Return the [X, Y] coordinate for the center point of the cell that contains the specified text.  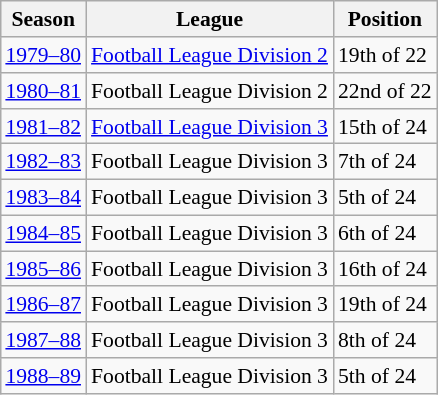
19th of 22 [385, 55]
16th of 24 [385, 269]
1983–84 [43, 197]
1979–80 [43, 55]
1986–87 [43, 304]
League [210, 19]
1984–85 [43, 233]
19th of 24 [385, 304]
1987–88 [43, 340]
1982–83 [43, 162]
1988–89 [43, 376]
8th of 24 [385, 340]
22nd of 22 [385, 91]
Position [385, 19]
Season [43, 19]
1980–81 [43, 91]
6th of 24 [385, 233]
15th of 24 [385, 126]
7th of 24 [385, 162]
1985–86 [43, 269]
1981–82 [43, 126]
